Search for the cell housing the specified text and yield its (X, Y) center coordinate. 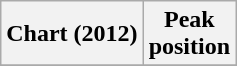
Peakposition (189, 34)
Chart (2012) (72, 34)
